Search for the cell housing the specified text and yield its [x, y] center coordinate. 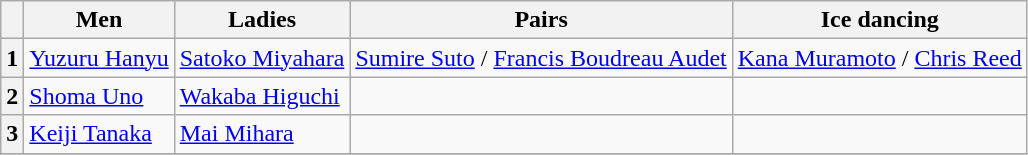
Mai Mihara [262, 134]
Kana Muramoto / Chris Reed [880, 58]
Wakaba Higuchi [262, 96]
Keiji Tanaka [99, 134]
Satoko Miyahara [262, 58]
1 [12, 58]
3 [12, 134]
Yuzuru Hanyu [99, 58]
Shoma Uno [99, 96]
Ice dancing [880, 20]
Men [99, 20]
Pairs [541, 20]
2 [12, 96]
Ladies [262, 20]
Sumire Suto / Francis Boudreau Audet [541, 58]
